Output the [x, y] coordinate of the center of the cell containing the given text.  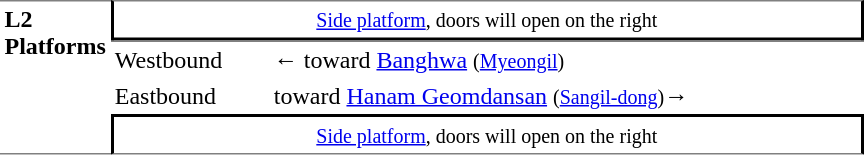
Westbound [190, 59]
L2Platforms [55, 77]
← toward Banghwa (Myeongil) [566, 59]
toward Hanam Geomdansan (Sangil-dong)→ [566, 96]
Eastbound [190, 96]
